Determine the (X, Y) coordinate at the center of the cell enclosing the given text.  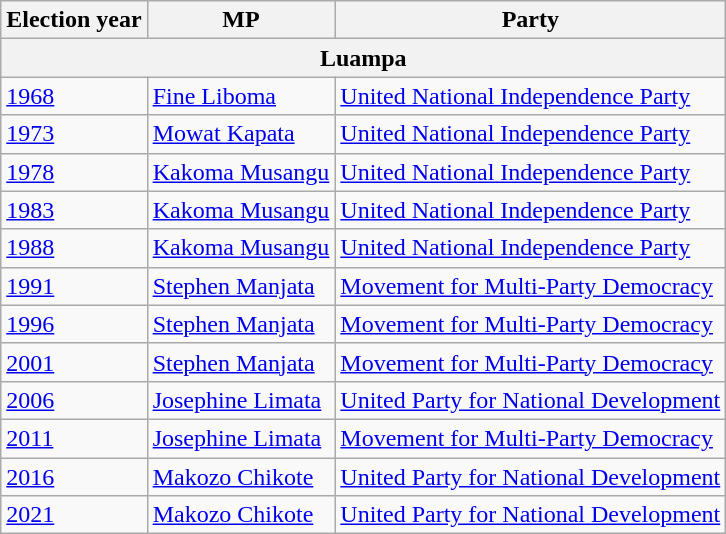
Fine Liboma (241, 96)
1968 (74, 96)
1996 (74, 324)
Party (530, 20)
Luampa (364, 58)
2016 (74, 477)
1991 (74, 286)
2001 (74, 362)
2021 (74, 515)
Election year (74, 20)
Mowat Kapata (241, 134)
1988 (74, 248)
2011 (74, 438)
2006 (74, 400)
MP (241, 20)
1983 (74, 210)
1973 (74, 134)
1978 (74, 172)
